From the cell containing the given text, extract its center point as [X, Y] coordinate. 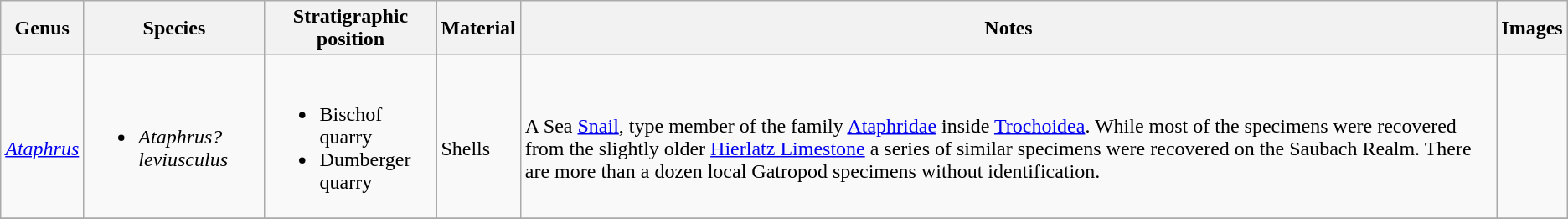
Ataphrus [42, 137]
Images [1532, 29]
Species [174, 29]
Stratigraphic position [350, 29]
Notes [1008, 29]
Shells [478, 137]
Material [478, 29]
Bischof quarryDumberger quarry [350, 137]
Genus [42, 29]
Ataphrus? leviusculus [174, 137]
